Scan for the cell matching the given text and deliver its [x, y] coordinate at center. 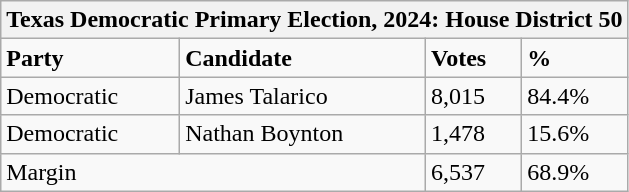
James Talarico [303, 96]
8,015 [474, 96]
15.6% [575, 134]
Texas Democratic Primary Election, 2024: House District 50 [314, 20]
% [575, 58]
Margin [214, 172]
Candidate [303, 58]
Votes [474, 58]
84.4% [575, 96]
Nathan Boynton [303, 134]
1,478 [474, 134]
68.9% [575, 172]
6,537 [474, 172]
Party [90, 58]
